Output the [X, Y] coordinate of the center of the cell containing the given text.  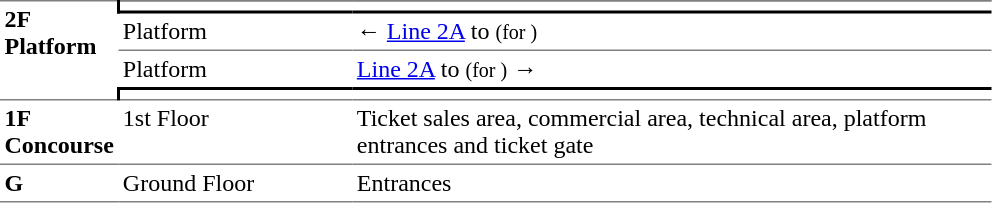
Entrances [672, 183]
Ticket sales area, commercial area, technical area, platform entrances and ticket gate [672, 132]
← Line 2A to (for ) [672, 31]
G [59, 183]
1FConcourse [59, 132]
2FPlatform [59, 50]
Ground Floor [235, 183]
Line 2A to (for ) → [672, 69]
1st Floor [235, 132]
